From the cell containing the given text, extract its center point as (x, y) coordinate. 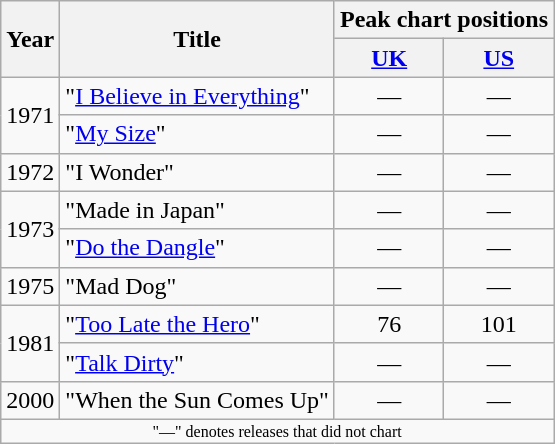
"Too Late the Hero" (198, 324)
101 (499, 324)
US (499, 58)
1971 (30, 115)
"I Wonder" (198, 172)
1972 (30, 172)
1975 (30, 286)
"Talk Dirty" (198, 362)
Year (30, 39)
"Mad Dog" (198, 286)
"When the Sun Comes Up" (198, 400)
Peak chart positions (444, 20)
"—" denotes releases that did not chart (278, 431)
"Made in Japan" (198, 210)
"I Believe in Everything" (198, 96)
1981 (30, 343)
"Do the Dangle" (198, 248)
2000 (30, 400)
"My Size" (198, 134)
Title (198, 39)
1973 (30, 229)
76 (389, 324)
UK (389, 58)
